Scan for the cell matching the given text and deliver its (X, Y) coordinate at center. 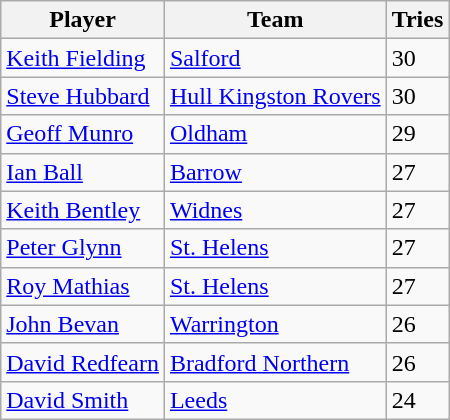
Widnes (275, 210)
29 (418, 134)
Geoff Munro (83, 134)
Salford (275, 58)
Roy Mathias (83, 286)
Bradford Northern (275, 362)
Barrow (275, 172)
Warrington (275, 324)
Keith Bentley (83, 210)
John Bevan (83, 324)
Leeds (275, 400)
Steve Hubbard (83, 96)
Tries (418, 20)
24 (418, 400)
Player (83, 20)
David Smith (83, 400)
Team (275, 20)
Oldham (275, 134)
Ian Ball (83, 172)
Peter Glynn (83, 248)
Hull Kingston Rovers (275, 96)
Keith Fielding (83, 58)
David Redfearn (83, 362)
